Provide the (x, y) coordinate of the cell's center where the given text is located.  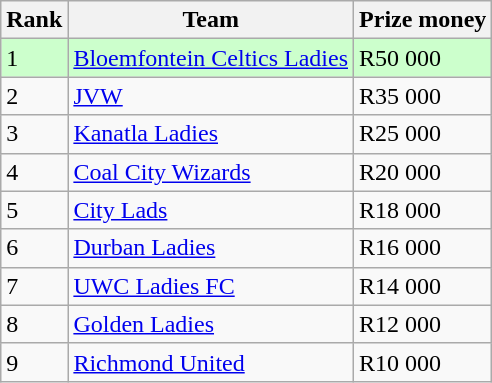
Coal City Wizards (211, 172)
R35 000 (423, 96)
R25 000 (423, 134)
7 (34, 286)
Bloemfontein Celtics Ladies (211, 58)
9 (34, 362)
Prize money (423, 20)
Rank (34, 20)
Kanatla Ladies (211, 134)
3 (34, 134)
6 (34, 248)
R12 000 (423, 324)
1 (34, 58)
R10 000 (423, 362)
R20 000 (423, 172)
8 (34, 324)
R18 000 (423, 210)
R16 000 (423, 248)
4 (34, 172)
2 (34, 96)
UWC Ladies FC (211, 286)
JVW (211, 96)
5 (34, 210)
R14 000 (423, 286)
R50 000 (423, 58)
Durban Ladies (211, 248)
Richmond United (211, 362)
Golden Ladies (211, 324)
City Lads (211, 210)
Team (211, 20)
